Capture the cell that displays the provided text and extract its (X, Y) central coordinate. 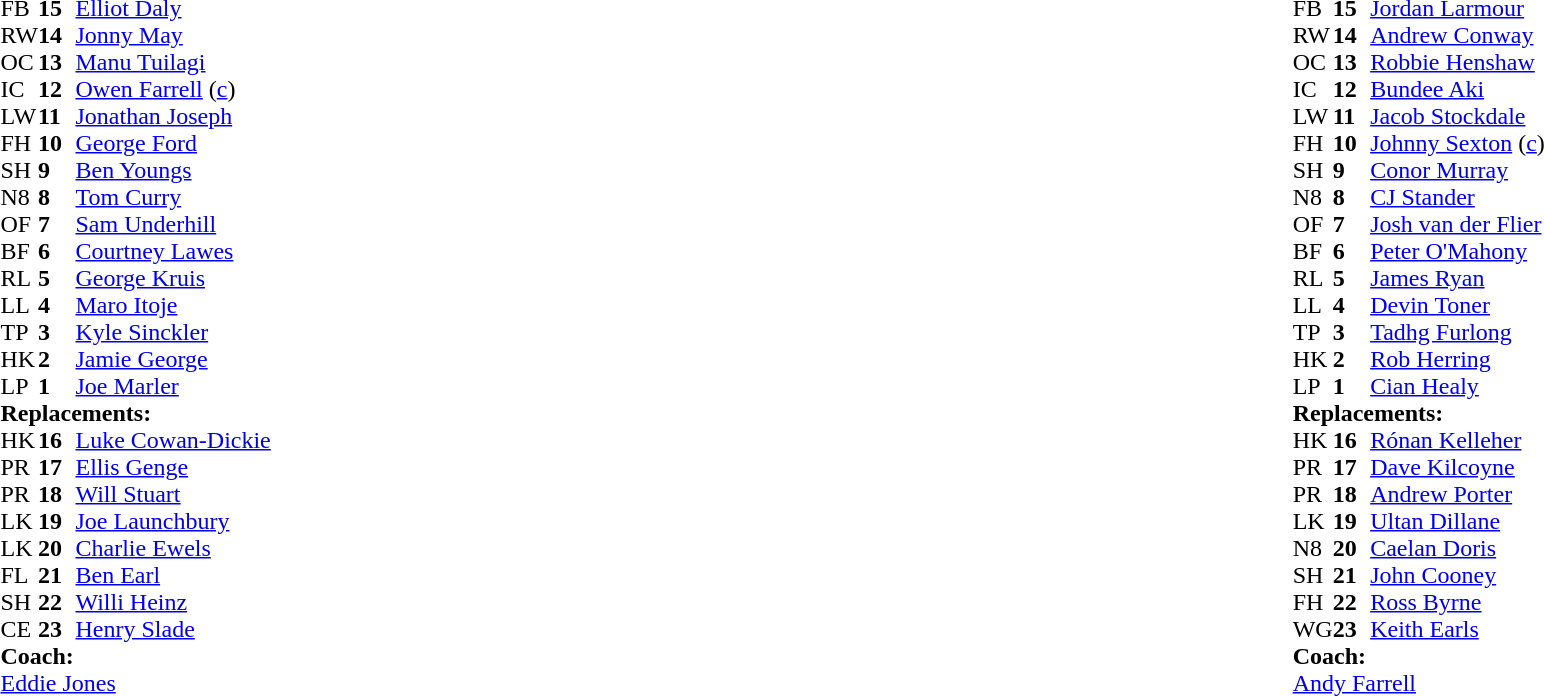
Joe Launchbury (174, 522)
Willi Heinz (174, 602)
Ben Earl (174, 576)
Henry Slade (174, 630)
Luke Cowan-Dickie (174, 440)
Ellis Genge (174, 468)
Ben Youngs (174, 170)
Will Stuart (174, 494)
George Ford (174, 144)
Coach: (135, 656)
Sam Underhill (174, 224)
Tom Curry (174, 198)
Charlie Ewels (174, 548)
Manu Tuilagi (174, 62)
CE (19, 630)
WG (1313, 630)
Jonny May (174, 36)
George Kruis (174, 278)
Replacements: (135, 414)
Jonathan Joseph (174, 116)
Courtney Lawes (174, 252)
Owen Farrell (c) (174, 90)
Kyle Sinckler (174, 332)
Maro Itoje (174, 306)
FL (19, 576)
Joe Marler (174, 386)
Jamie George (174, 360)
